Detect which cell encompasses the target text, then output its [X, Y] center coordinate. 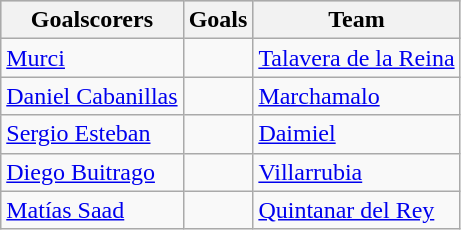
Team [356, 20]
Marchamalo [356, 96]
Sergio Esteban [92, 134]
Matías Saad [92, 210]
Daimiel [356, 134]
Quintanar del Rey [356, 210]
Villarrubia [356, 172]
Talavera de la Reina [356, 58]
Diego Buitrago [92, 172]
Murci [92, 58]
Goalscorers [92, 20]
Daniel Cabanillas [92, 96]
Goals [218, 20]
